Output the [X, Y] coordinate of the center of the cell containing the given text.  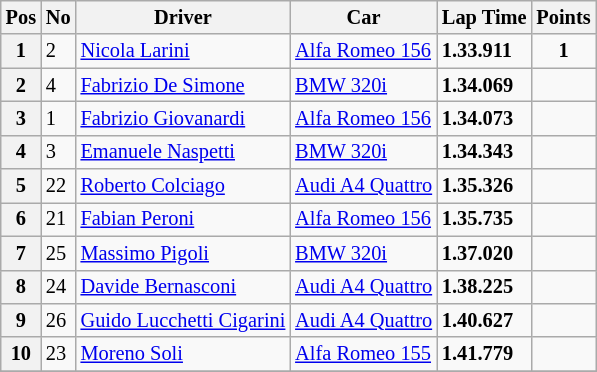
No [58, 17]
Alfa Romeo 155 [364, 354]
1.34.343 [484, 152]
Roberto Colciago [184, 186]
9 [21, 320]
5 [21, 186]
Driver [184, 17]
Car [364, 17]
24 [58, 287]
1.41.779 [484, 354]
22 [58, 186]
1.34.069 [484, 85]
1.40.627 [484, 320]
Moreno Soli [184, 354]
21 [58, 219]
1.35.735 [484, 219]
Lap Time [484, 17]
23 [58, 354]
1.35.326 [484, 186]
25 [58, 253]
10 [21, 354]
Massimo Pigoli [184, 253]
26 [58, 320]
1.33.911 [484, 51]
8 [21, 287]
7 [21, 253]
Pos [21, 17]
Fabrizio Giovanardi [184, 118]
Emanuele Naspetti [184, 152]
1.34.073 [484, 118]
Points [563, 17]
Guido Lucchetti Cigarini [184, 320]
Fabian Peroni [184, 219]
Nicola Larini [184, 51]
6 [21, 219]
Davide Bernasconi [184, 287]
Fabrizio De Simone [184, 85]
1.37.020 [484, 253]
1.38.225 [484, 287]
